Return [x, y] of the center of cell containing provided text 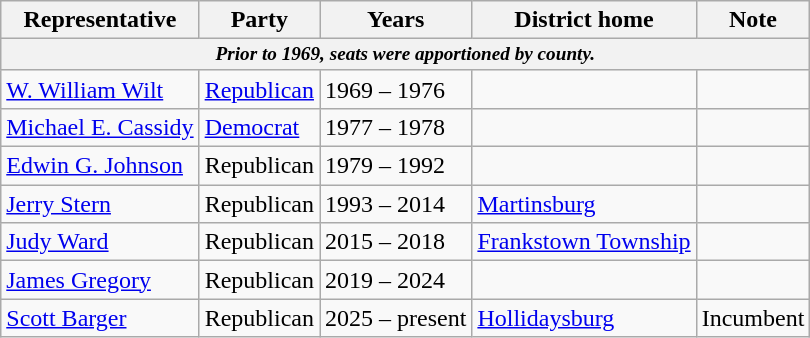
Party [259, 20]
2025 – present [396, 318]
Martinsburg [584, 204]
Representative [100, 20]
W. William Wilt [100, 89]
Frankstown Township [584, 242]
1993 – 2014 [396, 204]
Note [753, 20]
1977 – 1978 [396, 128]
Judy Ward [100, 242]
James Gregory [100, 280]
Democrat [259, 128]
Michael E. Cassidy [100, 128]
Prior to 1969, seats were apportioned by county. [406, 55]
1979 – 1992 [396, 166]
Hollidaysburg [584, 318]
Years [396, 20]
Edwin G. Johnson [100, 166]
1969 – 1976 [396, 89]
2019 – 2024 [396, 280]
Jerry Stern [100, 204]
Incumbent [753, 318]
Scott Barger [100, 318]
2015 – 2018 [396, 242]
District home [584, 20]
